Find where the given text appears and provide that cell's center as (X, Y) coordinate. 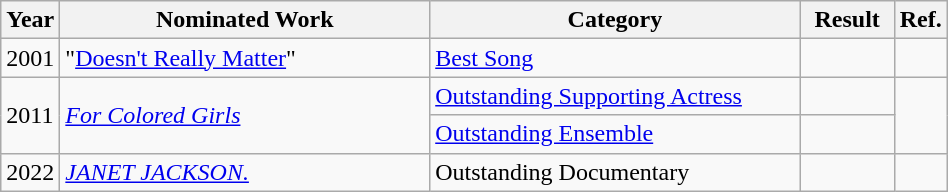
2011 (30, 115)
Outstanding Documentary (615, 172)
2022 (30, 172)
Best Song (615, 58)
2001 (30, 58)
For Colored Girls (245, 115)
Result (847, 20)
Outstanding Ensemble (615, 134)
Outstanding Supporting Actress (615, 96)
Category (615, 20)
Nominated Work (245, 20)
Year (30, 20)
Ref. (920, 20)
JANET JACKSON. (245, 172)
"Doesn't Really Matter" (245, 58)
